Search for the cell housing the specified text and yield its (X, Y) center coordinate. 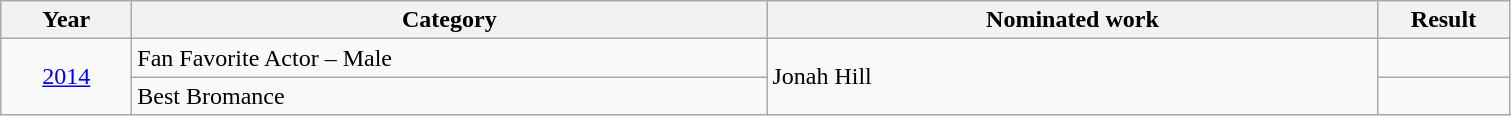
Fan Favorite Actor – Male (450, 58)
Category (450, 20)
Result (1444, 20)
Nominated work (1072, 20)
Jonah Hill (1072, 77)
Year (66, 20)
2014 (66, 77)
Best Bromance (450, 96)
